Provide the (x, y) coordinate of the cell's center where the given text is located.  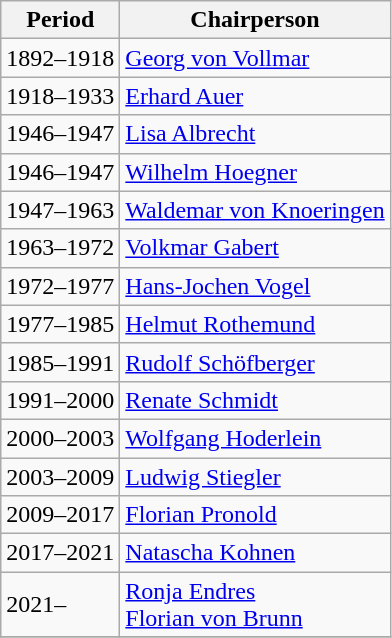
2009–2017 (60, 515)
Hans-Jochen Vogel (255, 286)
Georg von Vollmar (255, 58)
1977–1985 (60, 324)
2021– (60, 604)
Erhard Auer (255, 96)
1991–2000 (60, 400)
Period (60, 20)
Ludwig Stiegler (255, 477)
Ronja Endres Florian von Brunn (255, 604)
2017–2021 (60, 553)
2003–2009 (60, 477)
Volkmar Gabert (255, 248)
Florian Pronold (255, 515)
Helmut Rothemund (255, 324)
1947–1963 (60, 210)
2000–2003 (60, 438)
1892–1918 (60, 58)
Renate Schmidt (255, 400)
1972–1977 (60, 286)
Rudolf Schöfberger (255, 362)
1963–1972 (60, 248)
1918–1933 (60, 96)
Natascha Kohnen (255, 553)
Chairperson (255, 20)
Wolfgang Hoderlein (255, 438)
1985–1991 (60, 362)
Wilhelm Hoegner (255, 172)
Waldemar von Knoeringen (255, 210)
Lisa Albrecht (255, 134)
